Return [X, Y] of the center of cell containing provided text 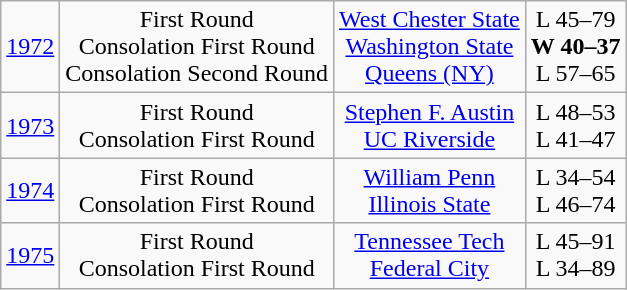
1973 [30, 126]
L 45–79W 40–37L 57–65 [576, 47]
Stephen F. AustinUC Riverside [430, 126]
L 48–53L 41–47 [576, 126]
First RoundConsolation First RoundConsolation Second Round [197, 47]
1974 [30, 190]
L 45–91L 34–89 [576, 256]
West Chester StateWashington StateQueens (NY) [430, 47]
Tennessee TechFederal City [430, 256]
1975 [30, 256]
L 34–54L 46–74 [576, 190]
William PennIllinois State [430, 190]
1972 [30, 47]
